Scan for the cell matching the given text and deliver its [X, Y] coordinate at center. 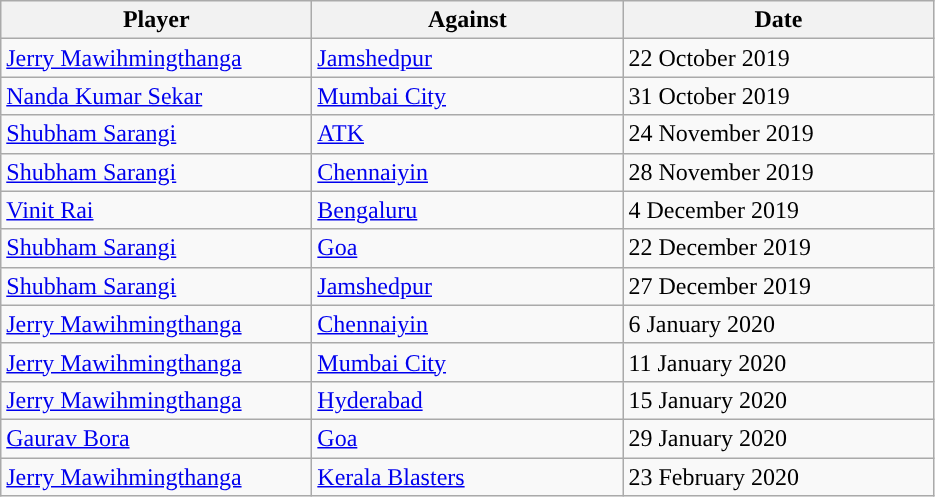
Vinit Rai [156, 210]
15 January 2020 [778, 400]
Player [156, 20]
22 December 2019 [778, 248]
11 January 2020 [778, 362]
31 October 2019 [778, 96]
Kerala Blasters [468, 477]
ATK [468, 134]
4 December 2019 [778, 210]
Date [778, 20]
22 October 2019 [778, 58]
28 November 2019 [778, 172]
23 February 2020 [778, 477]
27 December 2019 [778, 286]
Gaurav Bora [156, 438]
Nanda Kumar Sekar [156, 96]
Against [468, 20]
Hyderabad [468, 400]
6 January 2020 [778, 324]
Bengaluru [468, 210]
29 January 2020 [778, 438]
24 November 2019 [778, 134]
